Search for the cell housing the specified text and yield its (x, y) center coordinate. 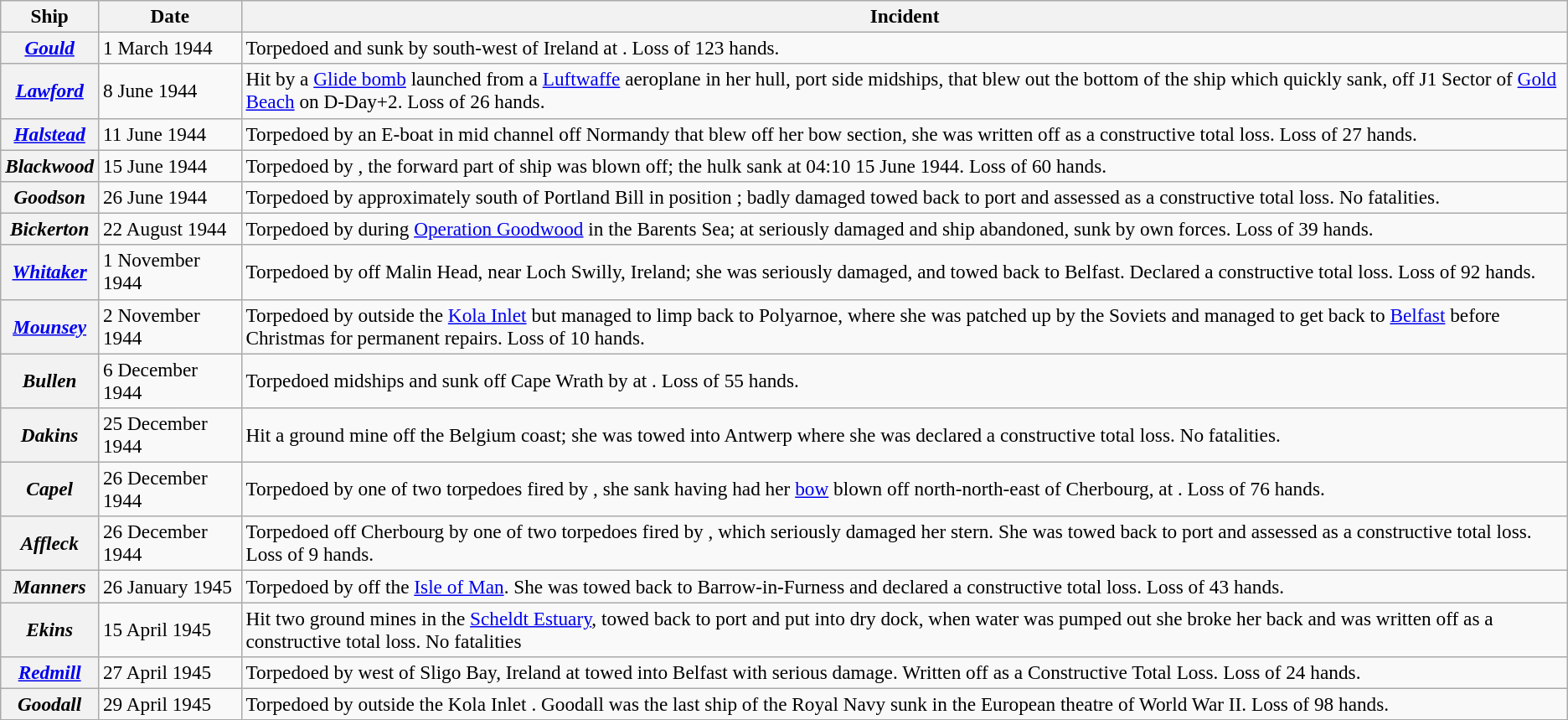
Gould (50, 48)
6 December 1944 (171, 381)
15 April 1945 (171, 629)
Redmill (50, 672)
Date (171, 16)
22 August 1944 (171, 229)
15 June 1944 (171, 165)
26 June 1944 (171, 197)
1 March 1944 (171, 48)
29 April 1945 (171, 704)
27 April 1945 (171, 672)
1 November 1944 (171, 272)
Bickerton (50, 229)
Ekins (50, 629)
8 June 1944 (171, 91)
Whitaker (50, 272)
Torpedoed by one of two torpedoes fired by , she sank having had her bow blown off north-north-east of Cherbourg, at . Loss of 76 hands. (905, 489)
Bullen (50, 381)
Halstead (50, 134)
Ship (50, 16)
Torpedoed midships and sunk off Cape Wrath by at . Loss of 55 hands. (905, 381)
Affleck (50, 543)
25 December 1944 (171, 434)
Torpedoed by outside the Kola Inlet . Goodall was the last ship of the Royal Navy sunk in the European theatre of World War II. Loss of 98 hands. (905, 704)
Hit a ground mine off the Belgium coast; she was towed into Antwerp where she was declared a constructive total loss. No fatalities. (905, 434)
11 June 1944 (171, 134)
Torpedoed and sunk by south-west of Ireland at . Loss of 123 hands. (905, 48)
Manners (50, 586)
26 January 1945 (171, 586)
Lawford (50, 91)
Incident (905, 16)
Torpedoed by , the forward part of ship was blown off; the hulk sank at 04:10 15 June 1944. Loss of 60 hands. (905, 165)
Blackwood (50, 165)
Mounsey (50, 327)
Torpedoed by an E-boat in mid channel off Normandy that blew off her bow section, she was written off as a constructive total loss. Loss of 27 hands. (905, 134)
Torpedoed by west of Sligo Bay, Ireland at towed into Belfast with serious damage. Written off as a Constructive Total Loss. Loss of 24 hands. (905, 672)
2 November 1944 (171, 327)
Dakins (50, 434)
Capel (50, 489)
Goodson (50, 197)
Torpedoed by off the Isle of Man. She was towed back to Barrow-in-Furness and declared a constructive total loss. Loss of 43 hands. (905, 586)
Torpedoed by during Operation Goodwood in the Barents Sea; at seriously damaged and ship abandoned, sunk by own forces. Loss of 39 hands. (905, 229)
Goodall (50, 704)
